Find where the given text appears and provide that cell's center as [X, Y] coordinate. 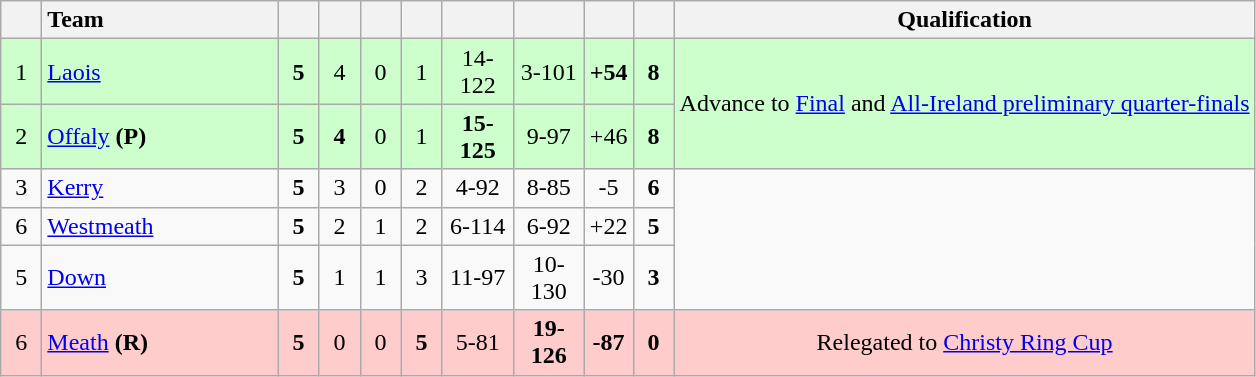
-30 [608, 278]
Laois [160, 72]
11-97 [478, 278]
-5 [608, 188]
8-85 [548, 188]
10-130 [548, 278]
3-101 [548, 72]
Qualification [964, 20]
Advance to Final and All-Ireland preliminary quarter-finals [964, 104]
6-114 [478, 226]
Team [160, 20]
+22 [608, 226]
+46 [608, 136]
19-126 [548, 342]
5-81 [478, 342]
14-122 [478, 72]
4-92 [478, 188]
Down [160, 278]
-87 [608, 342]
Meath (R) [160, 342]
Westmeath [160, 226]
Relegated to Christy Ring Cup [964, 342]
6-92 [548, 226]
Offaly (P) [160, 136]
9-97 [548, 136]
Kerry [160, 188]
15-125 [478, 136]
+54 [608, 72]
